Return the (X, Y) coordinate for the center point of the cell that contains the specified text.  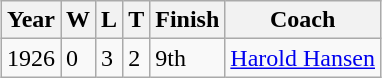
Coach (303, 20)
9th (188, 58)
W (78, 20)
0 (78, 58)
3 (110, 58)
2 (136, 58)
Harold Hansen (303, 58)
Year (30, 20)
Finish (188, 20)
L (110, 20)
T (136, 20)
1926 (30, 58)
